Scan for the cell matching the given text and deliver its [X, Y] coordinate at center. 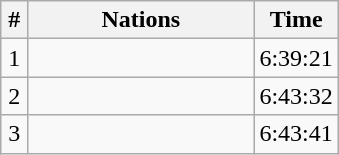
3 [14, 134]
# [14, 20]
Time [296, 20]
6:43:41 [296, 134]
2 [14, 96]
1 [14, 58]
6:43:32 [296, 96]
Nations [141, 20]
6:39:21 [296, 58]
